Determine the [X, Y] coordinate at the center of the cell enclosing the given text.  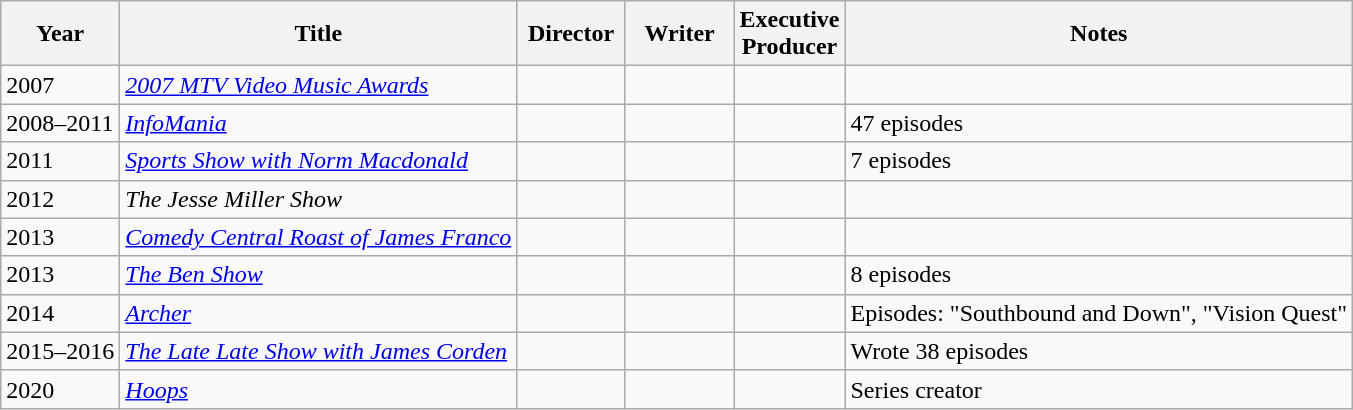
Writer [680, 34]
The Jesse Miller Show [318, 199]
2012 [60, 199]
Comedy Central Roast of James Franco [318, 237]
Archer [318, 313]
ExecutiveProducer [790, 34]
Year [60, 34]
2020 [60, 389]
Notes [1098, 34]
Wrote 38 episodes [1098, 351]
8 episodes [1098, 275]
2015–2016 [60, 351]
The Ben Show [318, 275]
7 episodes [1098, 161]
2008–2011 [60, 123]
Series creator [1098, 389]
2007 MTV Video Music Awards [318, 85]
Episodes: "Southbound and Down", "Vision Quest" [1098, 313]
2011 [60, 161]
2007 [60, 85]
Director [572, 34]
The Late Late Show with James Corden [318, 351]
47 episodes [1098, 123]
Title [318, 34]
2014 [60, 313]
Hoops [318, 389]
InfoMania [318, 123]
Sports Show with Norm Macdonald [318, 161]
